Detect which cell encompasses the target text, then output its [X, Y] center coordinate. 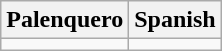
Spanish [175, 20]
Palenquero [65, 20]
